Return the [X, Y] coordinate for the center point of the cell that contains the specified text.  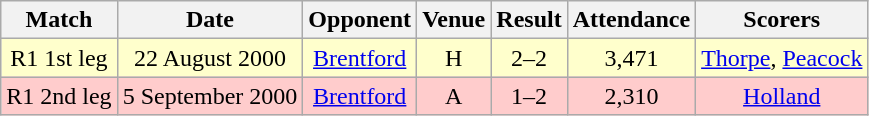
22 August 2000 [210, 58]
Opponent [360, 20]
R1 1st leg [59, 58]
5 September 2000 [210, 96]
1–2 [529, 96]
3,471 [631, 58]
2–2 [529, 58]
Attendance [631, 20]
Venue [454, 20]
A [454, 96]
Date [210, 20]
Match [59, 20]
Holland [782, 96]
R1 2nd leg [59, 96]
2,310 [631, 96]
H [454, 58]
Scorers [782, 20]
Result [529, 20]
Thorpe, Peacock [782, 58]
